Search for the cell housing the specified text and yield its (X, Y) center coordinate. 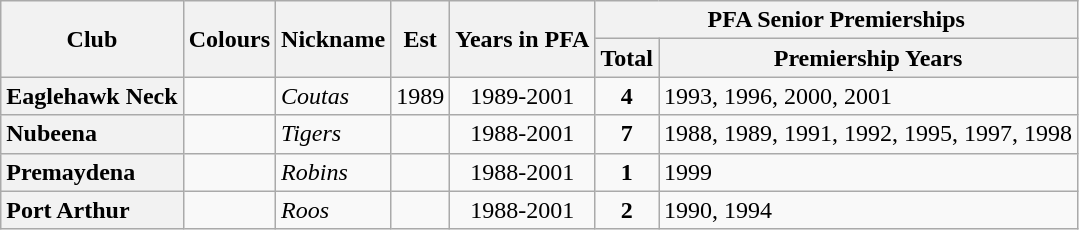
2 (627, 210)
Premiership Years (868, 58)
Tigers (334, 134)
1989-2001 (522, 96)
Nickname (334, 39)
Port Arthur (92, 210)
1 (627, 172)
Premaydena (92, 172)
Club (92, 39)
1990, 1994 (868, 210)
4 (627, 96)
1988, 1989, 1991, 1992, 1995, 1997, 1998 (868, 134)
Est (420, 39)
Colours (229, 39)
PFA Senior Premierships (836, 20)
Roos (334, 210)
Eaglehawk Neck (92, 96)
1999 (868, 172)
Coutas (334, 96)
Robins (334, 172)
1989 (420, 96)
7 (627, 134)
Total (627, 58)
1993, 1996, 2000, 2001 (868, 96)
Nubeena (92, 134)
Years in PFA (522, 39)
